For the text-containing cell, return its midpoint in [x, y] coordinate format. 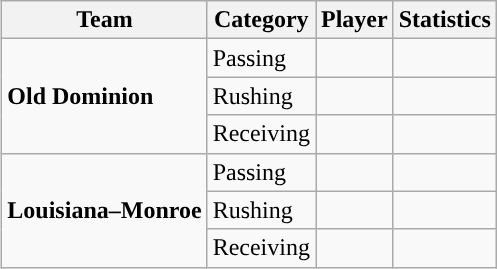
Category [261, 20]
Player [355, 20]
Louisiana–Monroe [104, 210]
Statistics [444, 20]
Old Dominion [104, 96]
Team [104, 20]
